Output the (X, Y) coordinate of the center of the cell containing the given text.  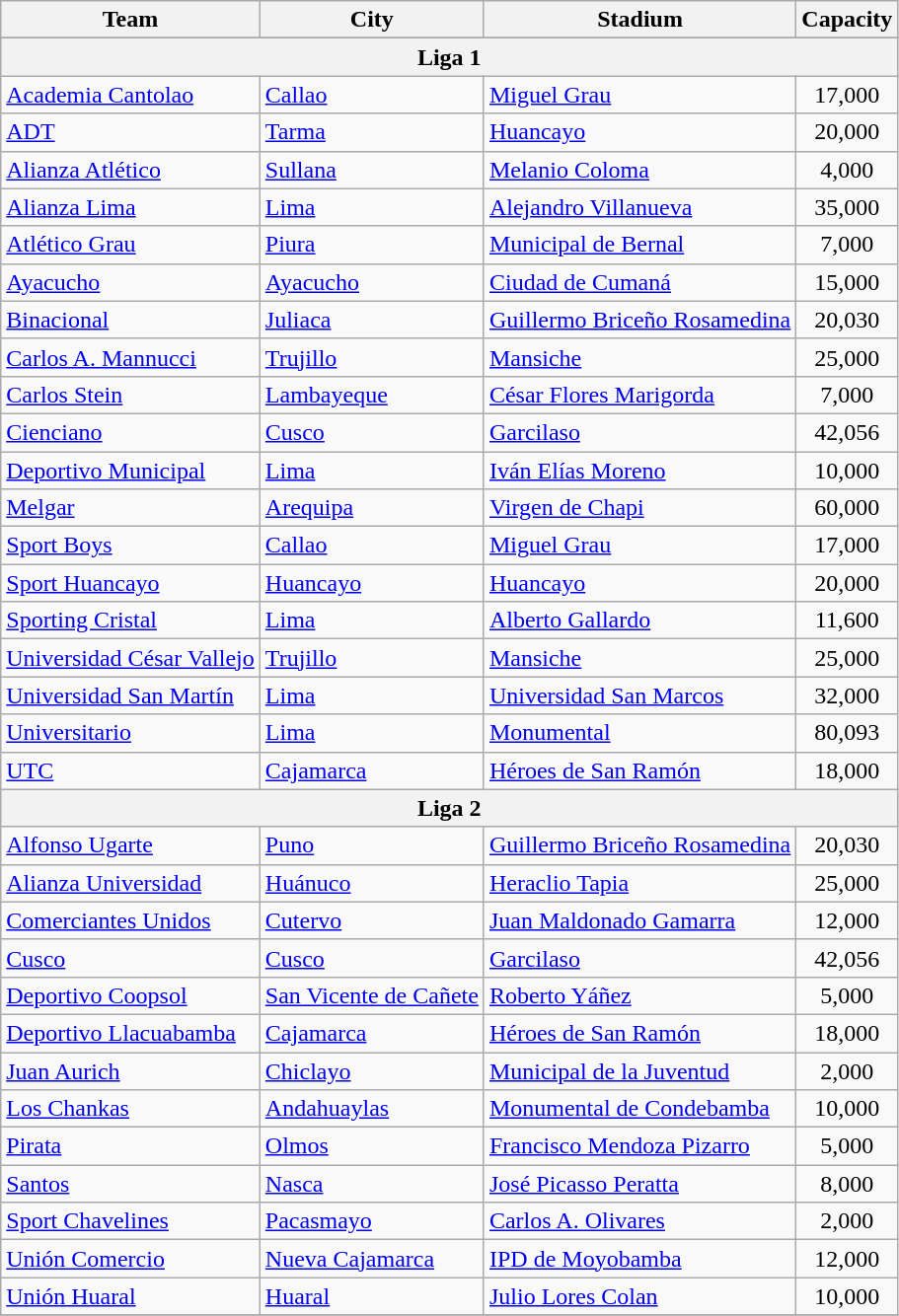
Andahuaylas (371, 1109)
ADT (130, 132)
15,000 (847, 282)
Alianza Universidad (130, 883)
José Picasso Peratta (639, 1184)
Pacasmayo (371, 1221)
Liga 2 (450, 808)
32,000 (847, 695)
Chiclayo (371, 1070)
Municipal de Bernal (639, 245)
Los Chankas (130, 1109)
Universitario (130, 733)
Carlos A. Mannucci (130, 357)
César Flores Marigorda (639, 395)
Carlos A. Olivares (639, 1221)
Roberto Yáñez (639, 995)
Pirata (130, 1146)
Huánuco (371, 883)
11,600 (847, 621)
Capacity (847, 20)
Comerciantes Unidos (130, 920)
Melgar (130, 508)
Nasca (371, 1184)
Unión Comercio (130, 1259)
Piura (371, 245)
Sporting Cristal (130, 621)
Municipal de la Juventud (639, 1070)
Team (130, 20)
Heraclio Tapia (639, 883)
Iván Elías Moreno (639, 471)
Arequipa (371, 508)
Puno (371, 845)
Carlos Stein (130, 395)
Juliaca (371, 320)
Cienciano (130, 432)
Ciudad de Cumaná (639, 282)
Tarma (371, 132)
Alberto Gallardo (639, 621)
Deportivo Llacuabamba (130, 1033)
Alejandro Villanueva (639, 207)
Monumental (639, 733)
Francisco Mendoza Pizarro (639, 1146)
Alianza Atlético (130, 170)
4,000 (847, 170)
Liga 1 (450, 57)
Cutervo (371, 920)
Lambayeque (371, 395)
Julio Lores Colan (639, 1296)
Deportivo Municipal (130, 471)
Binacional (130, 320)
Santos (130, 1184)
35,000 (847, 207)
Universidad César Vallejo (130, 658)
Deportivo Coopsol (130, 995)
60,000 (847, 508)
Juan Maldonado Gamarra (639, 920)
Stadium (639, 20)
Huaral (371, 1296)
San Vicente de Cañete (371, 995)
Olmos (371, 1146)
8,000 (847, 1184)
IPD de Moyobamba (639, 1259)
80,093 (847, 733)
Unión Huaral (130, 1296)
Juan Aurich (130, 1070)
City (371, 20)
Universidad San Martín (130, 695)
Sport Huancayo (130, 583)
Sullana (371, 170)
Nueva Cajamarca (371, 1259)
Alfonso Ugarte (130, 845)
Academia Cantolao (130, 95)
Atlético Grau (130, 245)
Virgen de Chapi (639, 508)
Sport Boys (130, 546)
UTC (130, 770)
Monumental de Condebamba (639, 1109)
Melanio Coloma (639, 170)
Sport Chavelines (130, 1221)
Universidad San Marcos (639, 695)
Alianza Lima (130, 207)
